Locate the cell with the specified text and output its [x, y] center coordinate. 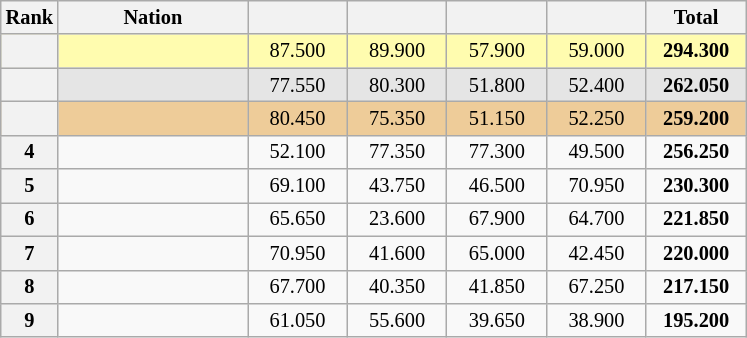
67.700 [298, 287]
80.450 [298, 118]
51.800 [497, 85]
77.550 [298, 85]
89.900 [397, 51]
59.000 [597, 51]
75.350 [397, 118]
Total [696, 17]
8 [30, 287]
80.300 [397, 85]
23.600 [397, 219]
65.650 [298, 219]
259.200 [696, 118]
57.900 [497, 51]
262.050 [696, 85]
Nation [153, 17]
46.500 [497, 186]
221.850 [696, 219]
49.500 [597, 152]
5 [30, 186]
87.500 [298, 51]
52.100 [298, 152]
51.150 [497, 118]
294.300 [696, 51]
52.400 [597, 85]
64.700 [597, 219]
41.850 [497, 287]
67.900 [497, 219]
52.250 [597, 118]
41.600 [397, 253]
256.250 [696, 152]
Rank [30, 17]
220.000 [696, 253]
9 [30, 320]
7 [30, 253]
55.600 [397, 320]
230.300 [696, 186]
77.350 [397, 152]
67.250 [597, 287]
195.200 [696, 320]
42.450 [597, 253]
61.050 [298, 320]
43.750 [397, 186]
77.300 [497, 152]
6 [30, 219]
217.150 [696, 287]
39.650 [497, 320]
69.100 [298, 186]
38.900 [597, 320]
4 [30, 152]
65.000 [497, 253]
40.350 [397, 287]
